Return (x, y) of the center of cell containing provided text 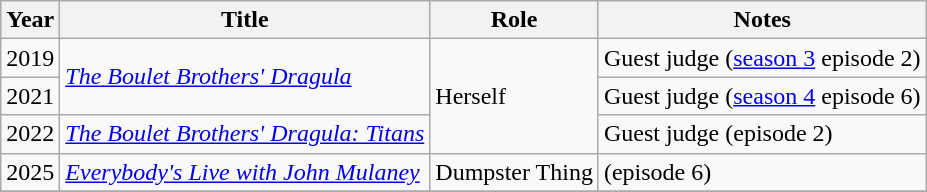
Dumpster Thing (514, 172)
Role (514, 20)
Everybody's Live with John Mulaney (245, 172)
Guest judge (season 3 episode 2) (762, 58)
(episode 6) (762, 172)
The Boulet Brothers' Dragula (245, 77)
The Boulet Brothers' Dragula: Titans (245, 134)
Title (245, 20)
2019 (30, 58)
2021 (30, 96)
Notes (762, 20)
2022 (30, 134)
Guest judge (episode 2) (762, 134)
2025 (30, 172)
Guest judge (season 4 episode 6) (762, 96)
Year (30, 20)
Herself (514, 96)
